Scan for the cell matching the given text and deliver its [x, y] coordinate at center. 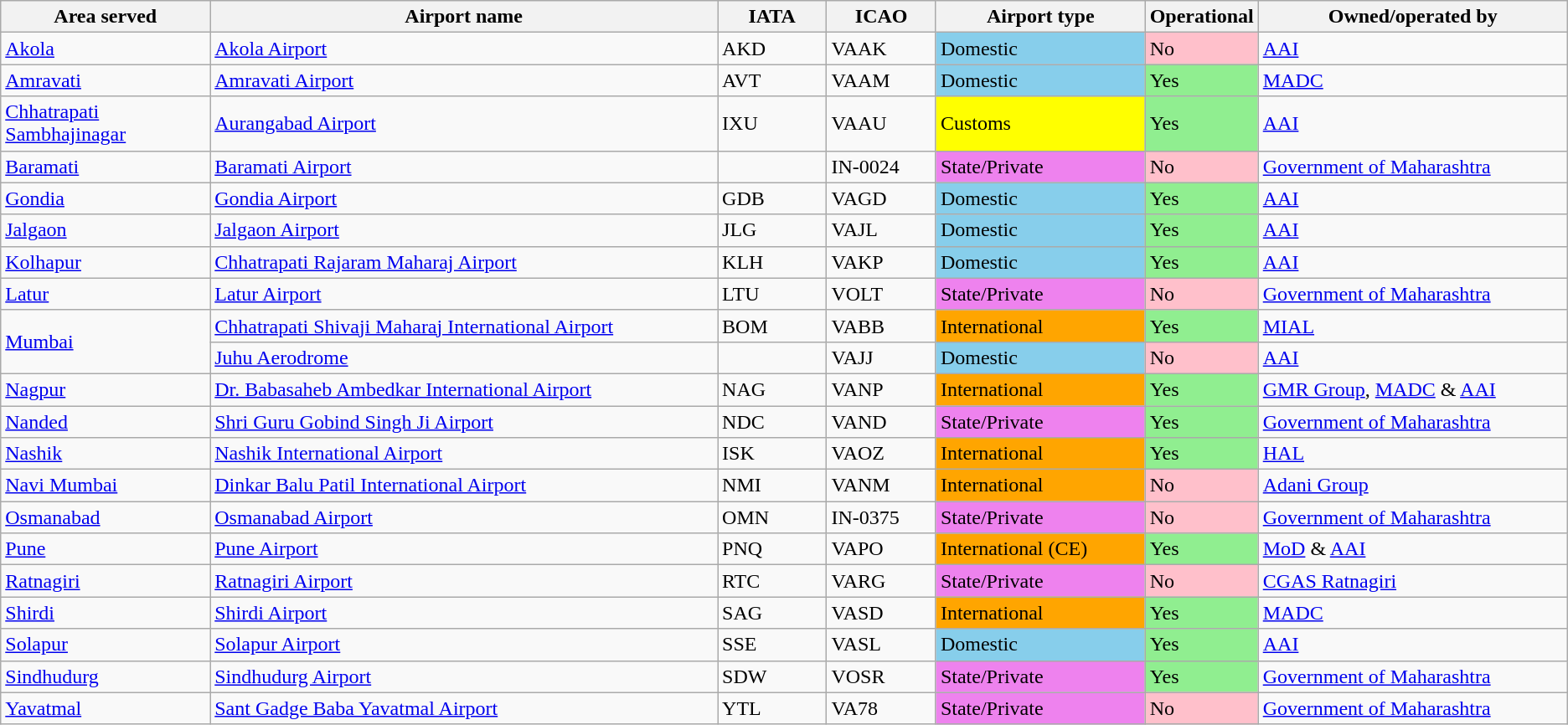
NAG [772, 389]
Airport name [464, 17]
Amravati Airport [464, 80]
International (CE) [1040, 549]
IXU [772, 124]
Aurangabad Airport [464, 124]
JLG [772, 230]
Chhatrapati Sambhajinagar [106, 124]
HAL [1412, 454]
NMI [772, 486]
VAOZ [881, 454]
Sindhudurg [106, 676]
VA78 [881, 708]
Shirdi [106, 613]
Kolhapur [106, 262]
VAAM [881, 80]
VANP [881, 389]
Owned/operated by [1412, 17]
Amravati [106, 80]
Nashik [106, 454]
Jalgaon [106, 230]
Chhatrapati Shivaji Maharaj International Airport [464, 326]
SSE [772, 645]
VAAU [881, 124]
Osmanabad Airport [464, 517]
BOM [772, 326]
Gondia Airport [464, 198]
Akola [106, 49]
VABB [881, 326]
Osmanabad [106, 517]
KLH [772, 262]
Nashik International Airport [464, 454]
MIAL [1412, 326]
Navi Mumbai [106, 486]
Adani Group [1412, 486]
VASL [881, 645]
CGAS Ratnagiri [1412, 581]
IATA [772, 17]
RTC [772, 581]
MoD & AAI [1412, 549]
Chhatrapati Rajaram Maharaj Airport [464, 262]
Nagpur [106, 389]
Jalgaon Airport [464, 230]
SAG [772, 613]
Shri Guru Gobind Singh Ji Airport [464, 421]
Airport type [1040, 17]
GDB [772, 198]
Akola Airport [464, 49]
VOLT [881, 294]
Yavatmal [106, 708]
Solapur Airport [464, 645]
IN-0375 [881, 517]
Dr. Babasaheb Ambedkar International Airport [464, 389]
VAGD [881, 198]
YTL [772, 708]
Customs [1040, 124]
ICAO [881, 17]
LTU [772, 294]
Latur Airport [464, 294]
VAKP [881, 262]
VARG [881, 581]
Pune Airport [464, 549]
VAAK [881, 49]
GMR Group, MADC & AAI [1412, 389]
Sindhudurg Airport [464, 676]
Baramati Airport [464, 167]
Solapur [106, 645]
Nanded [106, 421]
Pune [106, 549]
Ratnagiri [106, 581]
Operational [1201, 17]
OMN [772, 517]
Mumbai [106, 342]
IN-0024 [881, 167]
VAPO [881, 549]
Shirdi Airport [464, 613]
NDC [772, 421]
Ratnagiri Airport [464, 581]
PNQ [772, 549]
Baramati [106, 167]
AVT [772, 80]
VAND [881, 421]
VOSR [881, 676]
Gondia [106, 198]
Latur [106, 294]
VANM [881, 486]
VASD [881, 613]
VAJJ [881, 357]
Dinkar Balu Patil International Airport [464, 486]
VAJL [881, 230]
ISK [772, 454]
SDW [772, 676]
Sant Gadge Baba Yavatmal Airport [464, 708]
Juhu Aerodrome [464, 357]
AKD [772, 49]
Area served [106, 17]
